Capture the cell that displays the provided text and extract its [X, Y] central coordinate. 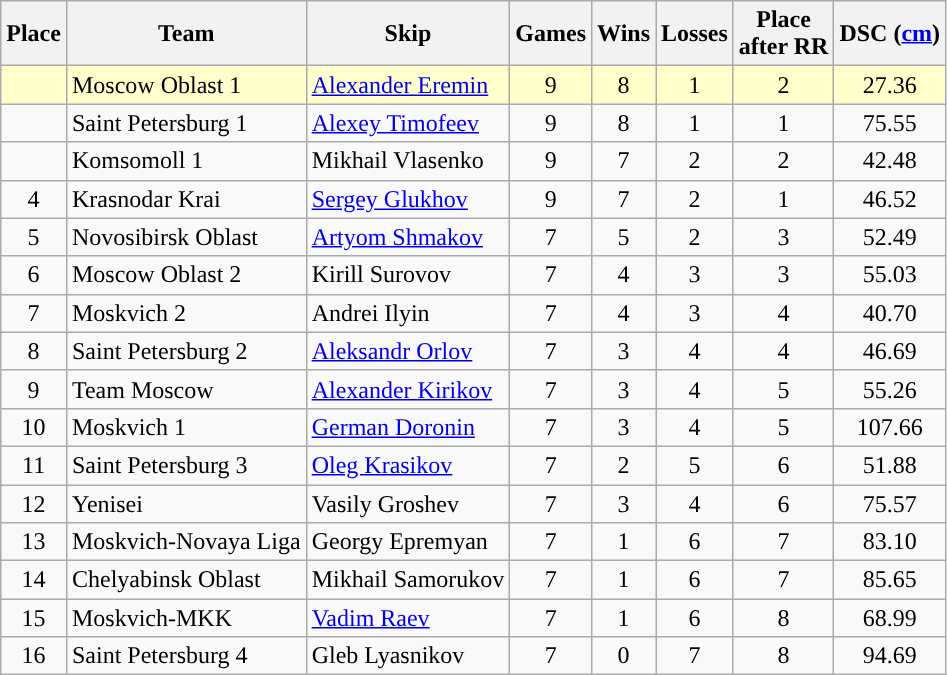
85.65 [890, 580]
Sergey Glukhov [408, 199]
Krasnodar Krai [186, 199]
Skip [408, 34]
Komsomoll 1 [186, 161]
Placeafter RR [784, 34]
Team [186, 34]
Vasily Groshev [408, 503]
Mikhail Vlasenko [408, 161]
Andrei Ilyin [408, 313]
Saint Petersburg 2 [186, 351]
Moskvich-Novaya Liga [186, 542]
Artyom Shmakov [408, 237]
Georgy Epremyan [408, 542]
Mikhail Samorukov [408, 580]
11 [34, 465]
DSC (cm) [890, 34]
Aleksandr Orlov [408, 351]
Alexander Kirikov [408, 389]
Moskvich 1 [186, 427]
55.26 [890, 389]
Oleg Krasikov [408, 465]
Alexander Eremin [408, 85]
Kirill Surovov [408, 275]
51.88 [890, 465]
Novosibirsk Oblast [186, 237]
0 [624, 656]
55.03 [890, 275]
75.57 [890, 503]
15 [34, 618]
46.69 [890, 351]
68.99 [890, 618]
Moskvich-MKK [186, 618]
Vadim Raev [408, 618]
40.70 [890, 313]
Chelyabinsk Oblast [186, 580]
Alexey Timofeev [408, 123]
Saint Petersburg 3 [186, 465]
Moscow Oblast 2 [186, 275]
Place [34, 34]
52.49 [890, 237]
Yenisei [186, 503]
14 [34, 580]
Team Moscow [186, 389]
German Doronin [408, 427]
Games [551, 34]
83.10 [890, 542]
Moskvich 2 [186, 313]
94.69 [890, 656]
42.48 [890, 161]
75.55 [890, 123]
Gleb Lyasnikov [408, 656]
Moscow Oblast 1 [186, 85]
46.52 [890, 199]
107.66 [890, 427]
12 [34, 503]
Saint Petersburg 1 [186, 123]
Saint Petersburg 4 [186, 656]
27.36 [890, 85]
10 [34, 427]
16 [34, 656]
13 [34, 542]
Losses [695, 34]
Wins [624, 34]
